Return (X, Y) of the center of cell containing provided text 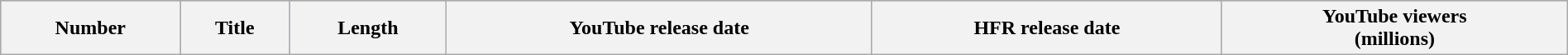
HFR release date (1047, 28)
Length (368, 28)
Title (235, 28)
Number (91, 28)
YouTube release date (659, 28)
YouTube viewers(millions) (1394, 28)
